For the text-containing cell, return its midpoint in (X, Y) coordinate format. 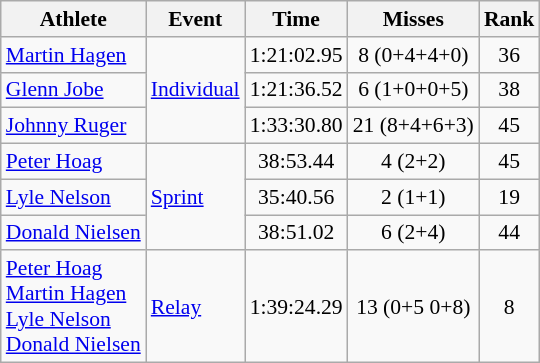
2 (1+1) (414, 197)
8 (0+4+4+0) (414, 55)
Athlete (74, 19)
1:21:36.52 (296, 90)
Event (196, 19)
6 (1+0+0+5) (414, 90)
38 (510, 90)
Glenn Jobe (74, 90)
35:40.56 (296, 197)
Peter HoagMartin HagenLyle NelsonDonald Nielsen (74, 307)
1:21:02.95 (296, 55)
Relay (196, 307)
Sprint (196, 198)
21 (8+4+6+3) (414, 126)
Peter Hoag (74, 162)
1:39:24.29 (296, 307)
Rank (510, 19)
19 (510, 197)
8 (510, 307)
6 (2+4) (414, 233)
Lyle Nelson (74, 197)
Individual (196, 90)
38:51.02 (296, 233)
13 (0+5 0+8) (414, 307)
38:53.44 (296, 162)
Donald Nielsen (74, 233)
Time (296, 19)
44 (510, 233)
Johnny Ruger (74, 126)
Martin Hagen (74, 55)
Misses (414, 19)
36 (510, 55)
4 (2+2) (414, 162)
1:33:30.80 (296, 126)
